Return the [x, y] coordinate for the center point of the cell that contains the specified text.  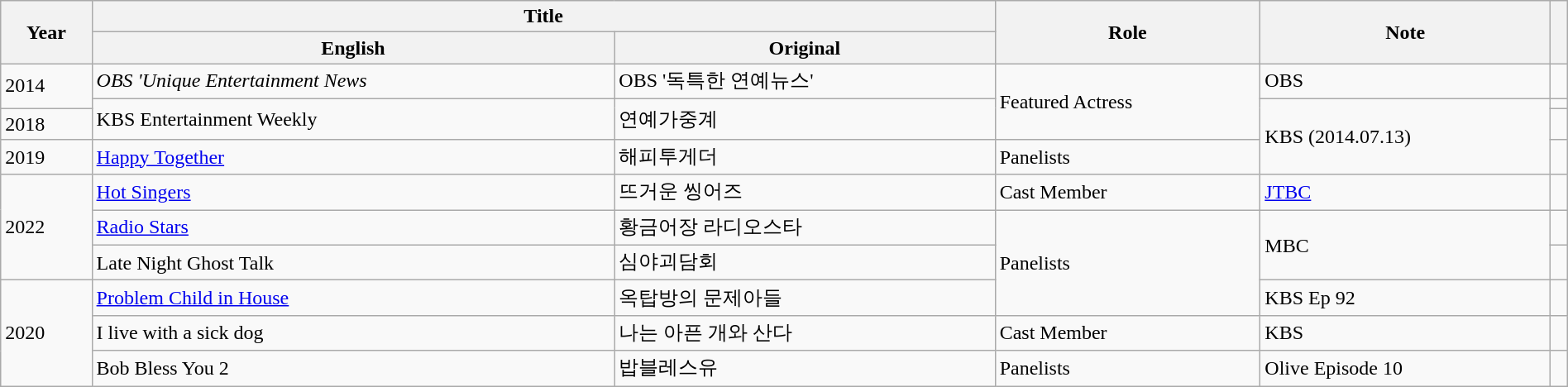
황금어장 라디오스타 [805, 228]
Featured Actress [1128, 102]
옥탑방의 문제아들 [805, 298]
2018 [46, 123]
뜨거운 씽어즈 [805, 192]
Problem Child in House [353, 298]
Happy Together [353, 157]
나는 아픈 개와 산다 [805, 332]
Role [1128, 32]
I live with a sick dog [353, 332]
KBS Ep 92 [1406, 298]
Late Night Ghost Talk [353, 263]
Title [543, 17]
연예가중계 [805, 119]
심야괴담회 [805, 263]
해피투게더 [805, 157]
2014 [46, 86]
KBS [1406, 332]
Year [46, 32]
MBC [1406, 245]
Bob Bless You 2 [353, 369]
2020 [46, 333]
OBS 'Unique Entertainment News [353, 81]
KBS (2014.07.13) [1406, 136]
JTBC [1406, 192]
OBS '독특한 연예뉴스' [805, 81]
Note [1406, 32]
OBS [1406, 81]
Radio Stars [353, 228]
Hot Singers [353, 192]
2022 [46, 227]
Olive Episode 10 [1406, 369]
Original [805, 48]
KBS Entertainment Weekly [353, 119]
2019 [46, 157]
English [353, 48]
밥블레스유 [805, 369]
